Determine the [x, y] coordinate at the center of the cell enclosing the given text.  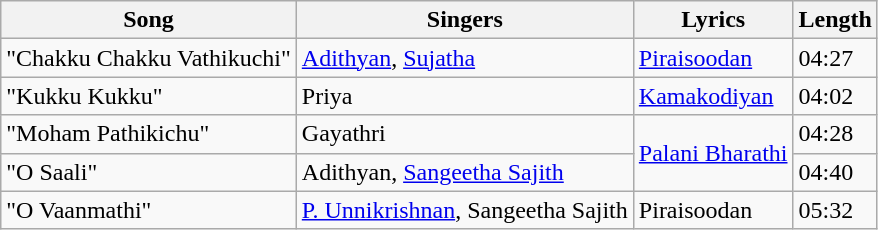
Adithyan, Sangeetha Sajith [464, 172]
"O Saali" [149, 172]
Kamakodiyan [713, 96]
"O Vaanmathi" [149, 210]
Singers [464, 20]
Lyrics [713, 20]
Song [149, 20]
05:32 [835, 210]
Adithyan, Sujatha [464, 58]
"Kukku Kukku" [149, 96]
P. Unnikrishnan, Sangeetha Sajith [464, 210]
04:40 [835, 172]
"Chakku Chakku Vathikuchi" [149, 58]
"Moham Pathikichu" [149, 134]
Length [835, 20]
Gayathri [464, 134]
04:27 [835, 58]
04:02 [835, 96]
Priya [464, 96]
04:28 [835, 134]
Palani Bharathi [713, 153]
